Identify which cell holds the provided text, then report its [X, Y] central coordinate. 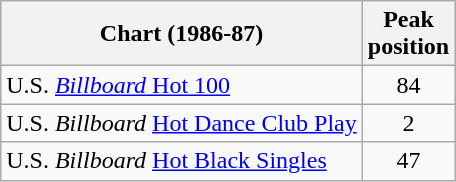
U.S. Billboard Hot Dance Club Play [182, 123]
Chart (1986-87) [182, 34]
U.S. Billboard Hot Black Singles [182, 161]
U.S. Billboard Hot 100 [182, 85]
Peakposition [408, 34]
2 [408, 123]
47 [408, 161]
84 [408, 85]
